Find where the given text appears and provide that cell's center as [x, y] coordinate. 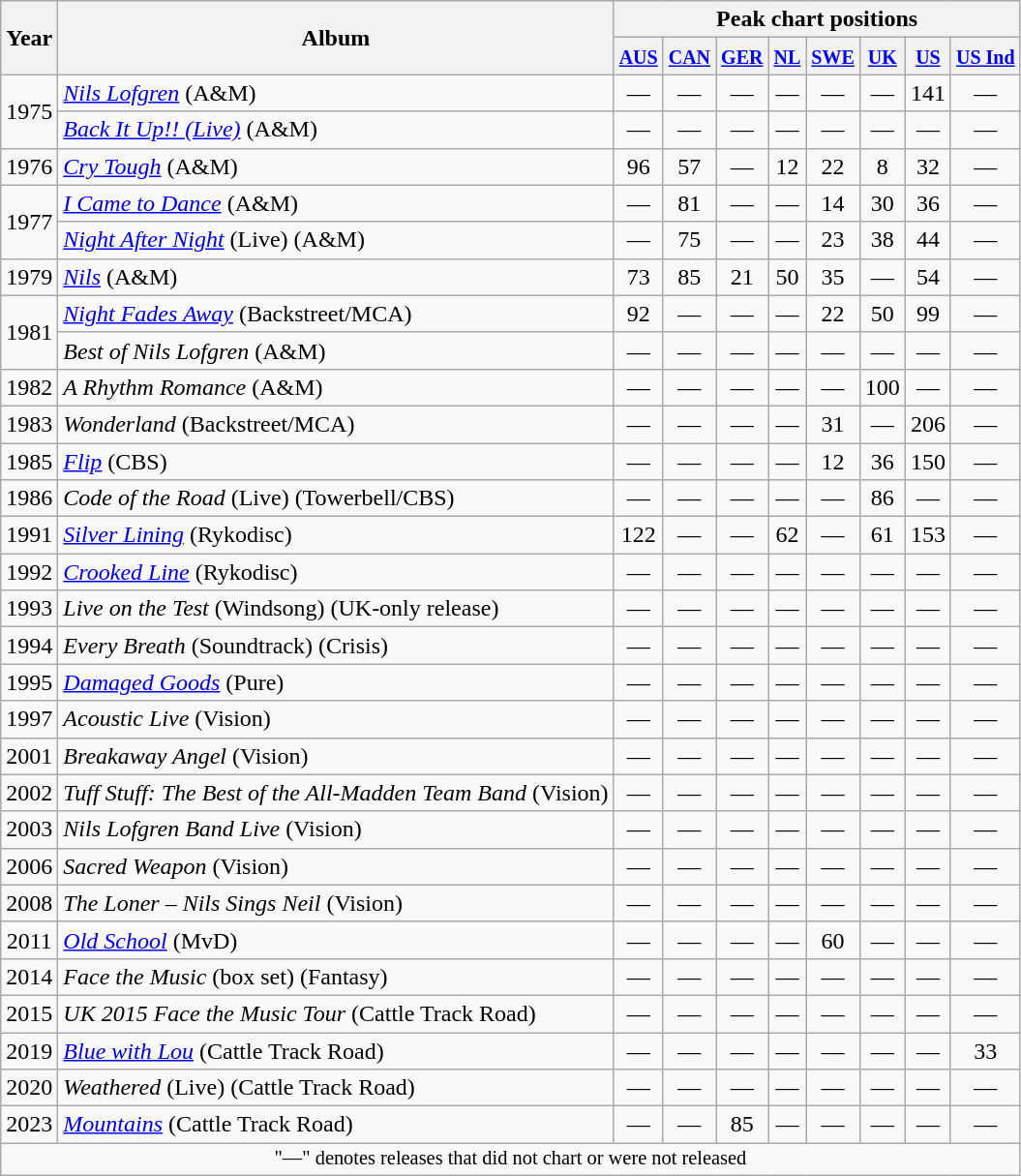
Nils Lofgren Band Live (Vision) [336, 829]
Year [29, 38]
Crooked Line (Rykodisc) [336, 572]
1995 [29, 682]
1992 [29, 572]
75 [689, 240]
60 [833, 940]
35 [833, 277]
Blue with Lou (Cattle Track Road) [336, 1050]
100 [883, 387]
Every Breath (Soundtrack) (Crisis) [336, 646]
1979 [29, 277]
Mountains (Cattle Track Road) [336, 1125]
SWE [833, 56]
GER [742, 56]
8 [883, 166]
Weathered (Live) (Cattle Track Road) [336, 1088]
96 [639, 166]
62 [788, 535]
21 [742, 277]
Best of Nils Lofgren (A&M) [336, 350]
Face the Music (box set) (Fantasy) [336, 977]
92 [639, 314]
UK [883, 56]
73 [639, 277]
31 [833, 424]
Peak chart positions [817, 19]
1986 [29, 498]
1977 [29, 222]
23 [833, 240]
NL [788, 56]
2019 [29, 1050]
2006 [29, 866]
1997 [29, 719]
The Loner – Nils Sings Neil (Vision) [336, 903]
CAN [689, 56]
Code of the Road (Live) (Towerbell/CBS) [336, 498]
Silver Lining (Rykodisc) [336, 535]
Live on the Test (Windsong) (UK-only release) [336, 609]
A Rhythm Romance (A&M) [336, 387]
54 [927, 277]
2003 [29, 829]
Tuff Stuff: The Best of the All-Madden Team Band (Vision) [336, 793]
33 [985, 1050]
38 [883, 240]
Nils Lofgren (A&M) [336, 93]
UK 2015 Face the Music Tour (Cattle Track Road) [336, 1013]
2011 [29, 940]
Sacred Weapon (Vision) [336, 866]
30 [883, 203]
150 [927, 462]
1975 [29, 111]
14 [833, 203]
2001 [29, 756]
US [927, 56]
1982 [29, 387]
Breakaway Angel (Vision) [336, 756]
AUS [639, 56]
122 [639, 535]
Album [336, 38]
Acoustic Live (Vision) [336, 719]
2014 [29, 977]
206 [927, 424]
Old School (MvD) [336, 940]
Damaged Goods (Pure) [336, 682]
32 [927, 166]
2020 [29, 1088]
1983 [29, 424]
1985 [29, 462]
2008 [29, 903]
2015 [29, 1013]
I Came to Dance (A&M) [336, 203]
Wonderland (Backstreet/MCA) [336, 424]
1994 [29, 646]
86 [883, 498]
61 [883, 535]
"—" denotes releases that did not chart or were not released [511, 1160]
1991 [29, 535]
Night Fades Away (Backstreet/MCA) [336, 314]
44 [927, 240]
Cry Tough (A&M) [336, 166]
1976 [29, 166]
2023 [29, 1125]
2002 [29, 793]
141 [927, 93]
Flip (CBS) [336, 462]
57 [689, 166]
Back It Up!! (Live) (A&M) [336, 130]
US Ind [985, 56]
1993 [29, 609]
Night After Night (Live) (A&M) [336, 240]
99 [927, 314]
81 [689, 203]
153 [927, 535]
1981 [29, 332]
Nils (A&M) [336, 277]
